Capture the cell that displays the provided text and extract its (x, y) central coordinate. 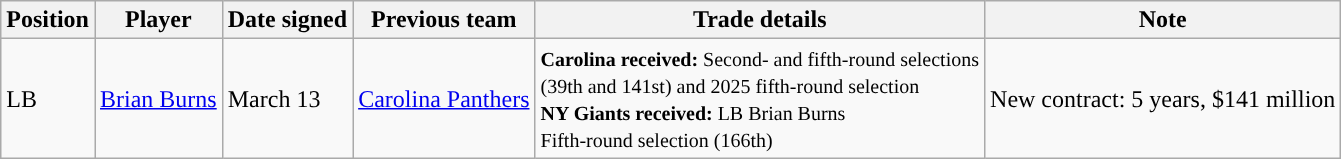
March 13 (287, 98)
Position (48, 20)
New contract: 5 years, $141 million (1163, 98)
Date signed (287, 20)
Note (1163, 20)
Trade details (760, 20)
Player (158, 20)
LB (48, 98)
Brian Burns (158, 98)
Previous team (444, 20)
Carolina Panthers (444, 98)
